Identify which cell holds the provided text, then report its [x, y] central coordinate. 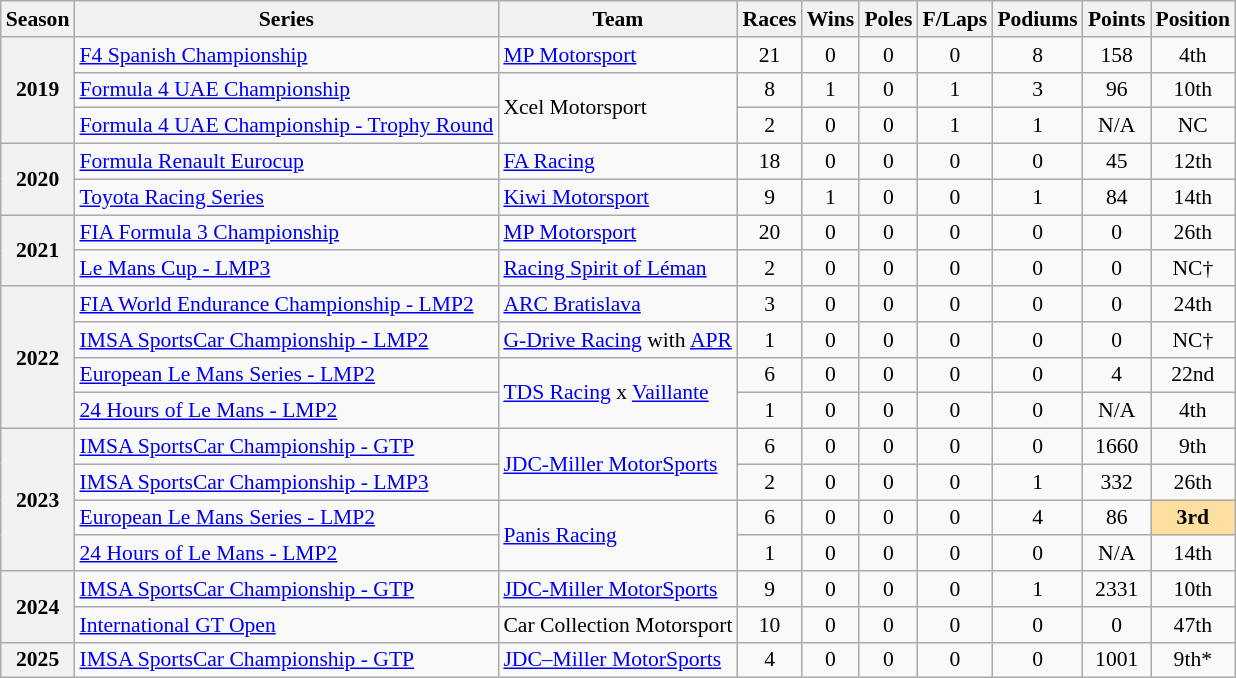
IMSA SportsCar Championship - LMP3 [286, 482]
158 [1117, 55]
JDC–Miller MotorSports [618, 660]
2024 [38, 606]
2023 [38, 500]
TDS Racing x Vaillante [618, 392]
1001 [1117, 660]
Season [38, 19]
F/Laps [954, 19]
Races [770, 19]
Podiums [1038, 19]
96 [1117, 90]
45 [1117, 162]
Position [1193, 19]
332 [1117, 482]
1660 [1117, 447]
Toyota Racing Series [286, 197]
Le Mans Cup - LMP3 [286, 269]
24th [1193, 304]
2020 [38, 180]
F4 Spanish Championship [286, 55]
Formula 4 UAE Championship [286, 90]
FA Racing [618, 162]
2021 [38, 250]
2019 [38, 90]
Xcel Motorsport [618, 108]
Points [1117, 19]
ARC Bratislava [618, 304]
Team [618, 19]
Racing Spirit of Léman [618, 269]
Car Collection Motorsport [618, 625]
18 [770, 162]
9th* [1193, 660]
2025 [38, 660]
10 [770, 625]
21 [770, 55]
International GT Open [286, 625]
12th [1193, 162]
FIA Formula 3 Championship [286, 233]
Formula 4 UAE Championship - Trophy Round [286, 126]
22nd [1193, 375]
47th [1193, 625]
2331 [1117, 589]
Wins [831, 19]
FIA World Endurance Championship - LMP2 [286, 304]
Kiwi Motorsport [618, 197]
Formula Renault Eurocup [286, 162]
G-Drive Racing with APR [618, 340]
Panis Racing [618, 536]
20 [770, 233]
3rd [1193, 518]
NC [1193, 126]
IMSA SportsCar Championship - LMP2 [286, 340]
Series [286, 19]
86 [1117, 518]
9th [1193, 447]
2022 [38, 357]
84 [1117, 197]
Poles [888, 19]
